Extract the (X, Y) coordinate from the center of the cell holding the provided text.  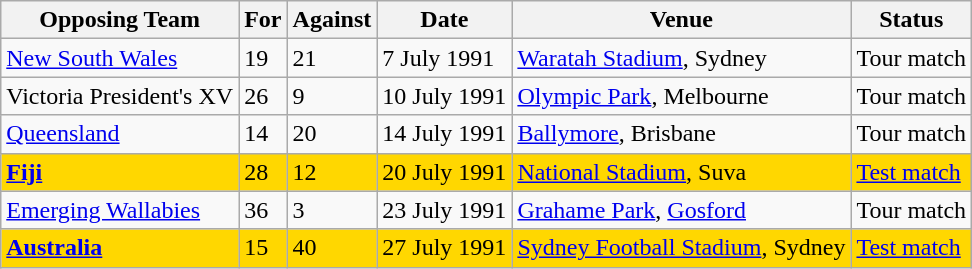
Australia (120, 248)
15 (263, 248)
Venue (682, 20)
Olympic Park, Melbourne (682, 96)
Fiji (120, 172)
7 July 1991 (444, 58)
14 July 1991 (444, 134)
21 (332, 58)
For (263, 20)
3 (332, 210)
Status (912, 20)
Victoria President's XV (120, 96)
36 (263, 210)
27 July 1991 (444, 248)
20 July 1991 (444, 172)
10 July 1991 (444, 96)
Against (332, 20)
New South Wales (120, 58)
Ballymore, Brisbane (682, 134)
23 July 1991 (444, 210)
Opposing Team (120, 20)
14 (263, 134)
Emerging Wallabies (120, 210)
Grahame Park, Gosford (682, 210)
Date (444, 20)
9 (332, 96)
28 (263, 172)
40 (332, 248)
Queensland (120, 134)
National Stadium, Suva (682, 172)
19 (263, 58)
Sydney Football Stadium, Sydney (682, 248)
26 (263, 96)
Waratah Stadium, Sydney (682, 58)
20 (332, 134)
12 (332, 172)
